Capture the cell that displays the provided text and extract its [x, y] central coordinate. 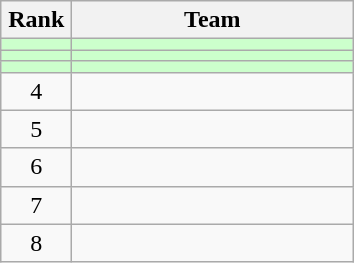
5 [36, 129]
8 [36, 243]
4 [36, 91]
Rank [36, 20]
6 [36, 167]
7 [36, 205]
Team [212, 20]
